Output the (X, Y) coordinate of the center of the cell containing the given text.  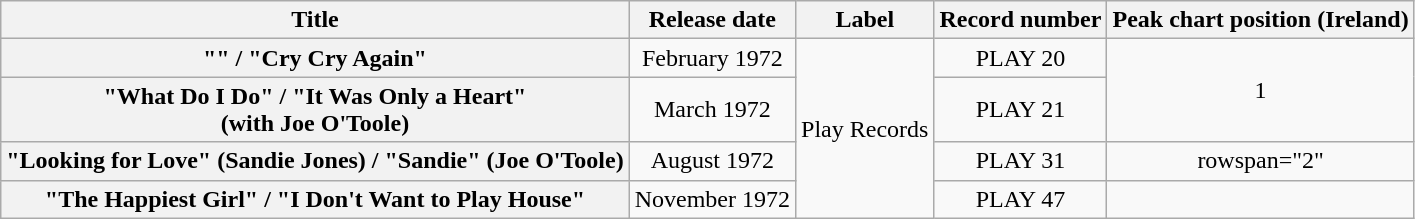
PLAY 20 (1020, 58)
1 (1260, 90)
"Looking for Love" (Sandie Jones) / "Sandie" (Joe O'Toole) (315, 161)
Release date (712, 20)
PLAY 31 (1020, 161)
March 1972 (712, 110)
August 1972 (712, 161)
PLAY 47 (1020, 199)
November 1972 (712, 199)
Record number (1020, 20)
"" / "Cry Cry Again" (315, 58)
PLAY 21 (1020, 110)
Title (315, 20)
Peak chart position (Ireland) (1260, 20)
Play Records (865, 128)
February 1972 (712, 58)
Label (865, 20)
"The Happiest Girl" / "I Don't Want to Play House" (315, 199)
"What Do I Do" / "It Was Only a Heart"(with Joe O'Toole) (315, 110)
rowspan="2" (1260, 161)
